Pinpoint the cell where the given text exists, returning its [x, y] midpoint coordinate. 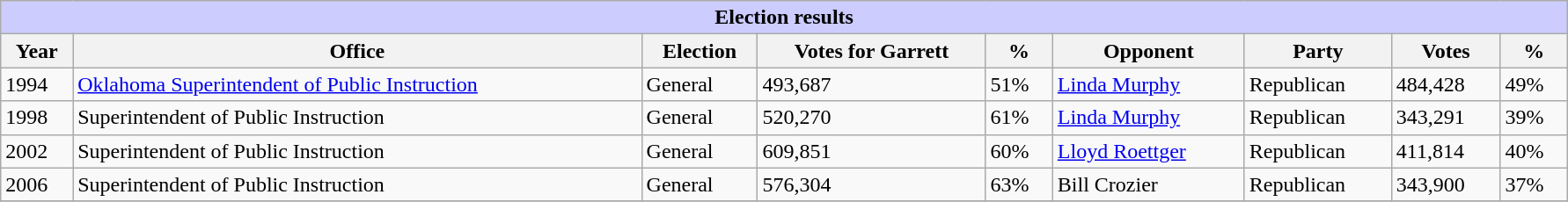
343,291 [1446, 118]
Office [357, 51]
51% [1019, 84]
Votes for Garrett [871, 51]
63% [1019, 184]
1994 [37, 84]
576,304 [871, 184]
40% [1535, 151]
60% [1019, 151]
39% [1535, 118]
Votes [1446, 51]
484,428 [1446, 84]
343,900 [1446, 184]
Election [700, 51]
Oklahoma Superintendent of Public Instruction [357, 84]
609,851 [871, 151]
520,270 [871, 118]
493,687 [871, 84]
Bill Crozier [1148, 184]
411,814 [1446, 151]
2006 [37, 184]
Election results [785, 18]
61% [1019, 118]
Lloyd Roettger [1148, 151]
Year [37, 51]
1998 [37, 118]
Opponent [1148, 51]
37% [1535, 184]
2002 [37, 151]
Party [1318, 51]
49% [1535, 84]
